Scan for the cell matching the given text and deliver its (X, Y) coordinate at center. 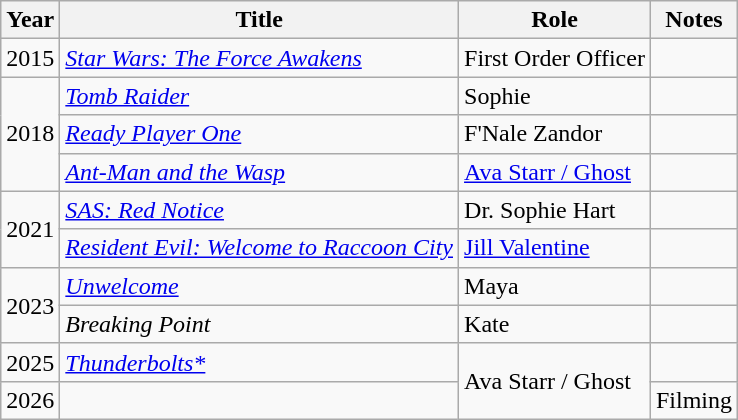
Dr. Sophie Hart (555, 210)
Thunderbolts* (260, 362)
Unwelcome (260, 286)
Kate (555, 324)
2023 (30, 305)
F'Nale Zandor (555, 134)
First Order Officer (555, 58)
Star Wars: The Force Awakens (260, 58)
Notes (694, 20)
SAS: Red Notice (260, 210)
Title (260, 20)
2021 (30, 229)
2025 (30, 362)
Breaking Point (260, 324)
Jill Valentine (555, 248)
Tomb Raider (260, 96)
Filming (694, 400)
Ant-Man and the Wasp (260, 172)
2015 (30, 58)
Year (30, 20)
Role (555, 20)
2018 (30, 134)
Sophie (555, 96)
2026 (30, 400)
Resident Evil: Welcome to Raccoon City (260, 248)
Maya (555, 286)
Ready Player One (260, 134)
